Identify which cell holds the provided text, then report its (x, y) central coordinate. 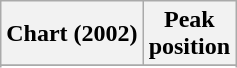
Peakposition (189, 34)
Chart (2002) (72, 34)
